Capture the cell that displays the provided text and extract its [x, y] central coordinate. 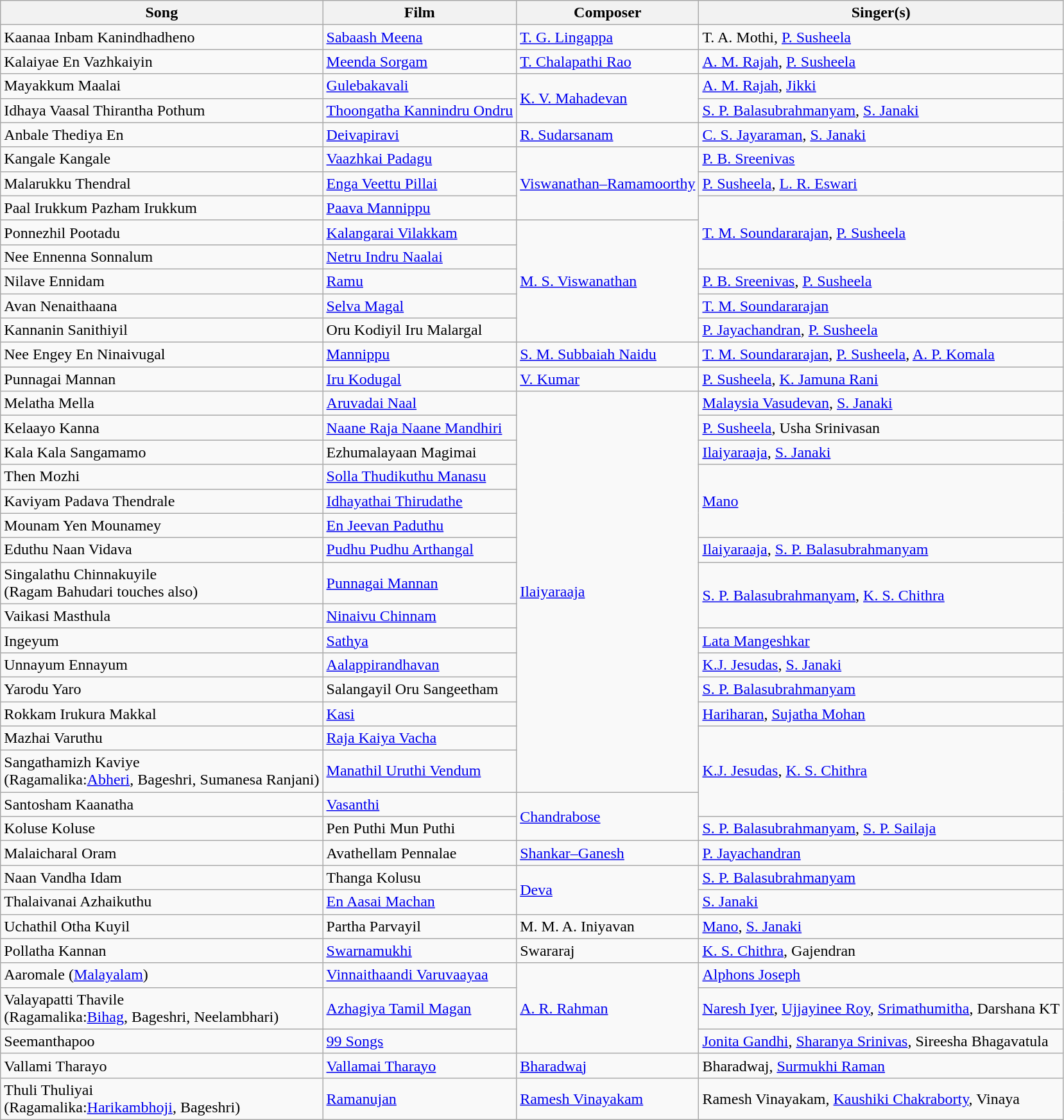
Vinnaithaandi Varuvaayaa [420, 975]
S. M. Subbaiah Naidu [608, 355]
P. B. Sreenivas, P. Susheela [881, 281]
Partha Parvayil [420, 926]
Sangathamizh Kaviye(Ragamalika:Abheri, Bageshri, Sumanesa Ranjani) [162, 771]
Paava Mannippu [420, 208]
Salangayil Oru Sangeetham [420, 689]
Aalappirandhavan [420, 665]
Kannanin Sanithiyil [162, 330]
Vaikasi Masthula [162, 616]
Kaanaa Inbam Kanindhadheno [162, 37]
C. S. Jayaraman, S. Janaki [881, 135]
Kalaiyae En Vazhkaiyin [162, 62]
T. A. Mothi, P. Susheela [881, 37]
Ilaiyaraaja, S. P. Balasubrahmanyam [881, 550]
Paal Irukkum Pazham Irukkum [162, 208]
A. M. Rajah, P. Susheela [881, 62]
Kaviyam Padava Thendrale [162, 501]
Swararaj [608, 951]
T. M. Soundararajan [881, 306]
V. Kumar [608, 379]
Malaysia Vasudevan, S. Janaki [881, 403]
Gulebakavali [420, 86]
Melatha Mella [162, 403]
Idhaya Vaasal Thirantha Pothum [162, 110]
Iru Kodugal [420, 379]
Raja Kaiya Vacha [420, 738]
Deivapiravi [420, 135]
Selva Magal [420, 306]
A. M. Rajah, Jikki [881, 86]
Bharadwaj, Surmukhi Raman [881, 1065]
En Aasai Machan [420, 902]
T. Chalapathi Rao [608, 62]
P. Susheela, K. Jamuna Rani [881, 379]
P. B. Sreenivas [881, 159]
M. S. Viswanathan [608, 281]
S. P. Balasubrahmanyam, S. P. Sailaja [881, 829]
Oru Kodiyil Iru Malargal [420, 330]
Vallamai Tharayo [420, 1065]
K. S. Chithra, Gajendran [881, 951]
Pen Puthi Mun Puthi [420, 829]
P. Jayachandran, P. Susheela [881, 330]
Seemanthapoo [162, 1041]
Vaazhkai Padagu [420, 159]
Mano, S. Janaki [881, 926]
Swarnamukhi [420, 951]
Alphons Joseph [881, 975]
Avathellam Pennalae [420, 853]
Enga Veettu Pillai [420, 183]
K.J. Jesudas, K. S. Chithra [881, 771]
Ilaiyaraaja, S. Janaki [881, 452]
Kasi [420, 714]
Hariharan, Sujatha Mohan [881, 714]
Avan Nenaithaana [162, 306]
Anbale Thediya En [162, 135]
Aaromale (Malayalam) [162, 975]
P. Jayachandran [881, 853]
Sabaash Meena [420, 37]
Unnayum Ennayum [162, 665]
Aruvadai Naal [420, 403]
Mano [881, 501]
Uchathil Otha Kuyil [162, 926]
99 Songs [420, 1041]
Thalaivanai Azhaikuthu [162, 902]
Kangale Kangale [162, 159]
Film [420, 13]
Meenda Sorgam [420, 62]
Singalathu Chinnakuyile(Ragam Bahudari touches also) [162, 582]
A. R. Rahman [608, 1008]
Sathya [420, 640]
Yarodu Yaro [162, 689]
Kala Kala Sangamamo [162, 452]
Kalangarai Vilakkam [420, 232]
S. P. Balasubrahmanyam, S. Janaki [881, 110]
Naresh Iyer, Ujjayinee Roy, Srimathumitha, Darshana KT [881, 1008]
Pudhu Pudhu Arthangal [420, 550]
Then Mozhi [162, 477]
Kelaayo Kanna [162, 428]
Ingeyum [162, 640]
Thuli Thuliyai(Ragamalika:Harikambhoji, Bageshri) [162, 1098]
Pollatha Kannan [162, 951]
T. G. Lingappa [608, 37]
Deva [608, 890]
Vasanthi [420, 804]
T. M. Soundararajan, P. Susheela [881, 232]
Ramesh Vinayakam, Kaushiki Chakraborty, Vinaya [881, 1098]
Mounam Yen Mounamey [162, 525]
Ramu [420, 281]
T. M. Soundararajan, P. Susheela, A. P. Komala [881, 355]
Naane Raja Naane Mandhiri [420, 428]
Idhayathai Thirudathe [420, 501]
Ninaivu Chinnam [420, 616]
Vallami Tharayo [162, 1065]
Nilave Ennidam [162, 281]
P. Susheela, Usha Srinivasan [881, 428]
Ilaiyaraaja [608, 591]
Viswanathan–Ramamoorthy [608, 183]
K. V. Mahadevan [608, 98]
S. Janaki [881, 902]
Nee Ennenna Sonnalum [162, 257]
Mayakkum Maalai [162, 86]
Azhagiya Tamil Magan [420, 1008]
Malarukku Thendral [162, 183]
Santosham Kaanatha [162, 804]
Ramesh Vinayakam [608, 1098]
Nee Engey En Ninaivugal [162, 355]
Naan Vandha Idam [162, 878]
R. Sudarsanam [608, 135]
Valayapatti Thavile(Ragamalika:Bihag, Bageshri, Neelambhari) [162, 1008]
Thoongatha Kannindru Ondru [420, 110]
Thanga Kolusu [420, 878]
Jonita Gandhi, Sharanya Srinivas, Sireesha Bhagavatula [881, 1041]
Mannippu [420, 355]
Shankar–Ganesh [608, 853]
Composer [608, 13]
P. Susheela, L. R. Eswari [881, 183]
Manathil Uruthi Vendum [420, 771]
Rokkam Irukura Makkal [162, 714]
Lata Mangeshkar [881, 640]
Koluse Koluse [162, 829]
K.J. Jesudas, S. Janaki [881, 665]
Solla Thudikuthu Manasu [420, 477]
Netru Indru Naalai [420, 257]
S. P. Balasubrahmanyam, K. S. Chithra [881, 595]
Song [162, 13]
Ramanujan [420, 1098]
En Jeevan Paduthu [420, 525]
Eduthu Naan Vidava [162, 550]
Mazhai Varuthu [162, 738]
Ezhumalayaan Magimai [420, 452]
Singer(s) [881, 13]
Bharadwaj [608, 1065]
Malaicharal Oram [162, 853]
M. M. A. Iniyavan [608, 926]
Chandrabose [608, 817]
Ponnezhil Pootadu [162, 232]
